Return (x, y) of the center of cell containing provided text 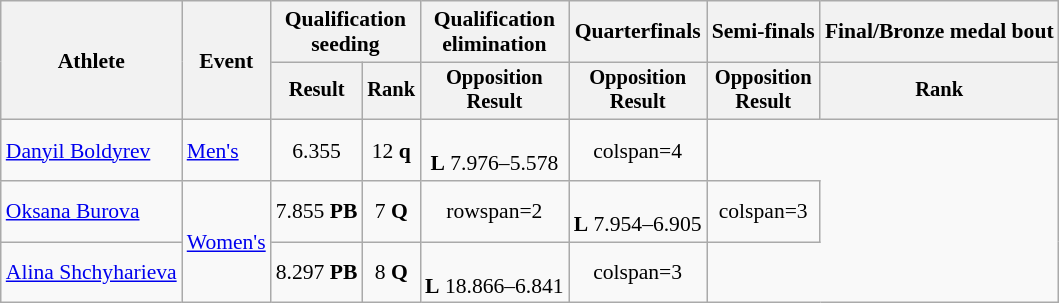
6.355 (317, 150)
Final/Bronze medal bout (940, 32)
Qualificationelimination (494, 32)
Qualificationseeding (346, 32)
Event (226, 60)
Oksana Burova (92, 212)
L 7.954–6.905 (638, 212)
12 q (391, 150)
rowspan=2 (494, 212)
7.855 PB (317, 212)
Danyil Boldyrev (92, 150)
colspan=4 (638, 150)
Quarterfinals (638, 32)
Semi-finals (764, 32)
L 18.866–6.841 (494, 272)
Men's (226, 150)
Athlete (92, 60)
Alina Shchyharieva (92, 272)
8.297 PB (317, 272)
8 Q (391, 272)
7 Q (391, 212)
Result (317, 91)
Women's (226, 242)
L 7.976–5.578 (494, 150)
